Find where the given text appears and provide that cell's center as (X, Y) coordinate. 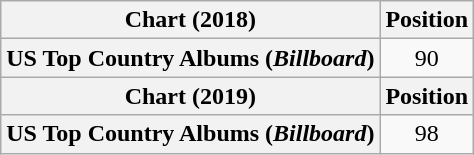
Chart (2019) (190, 96)
98 (427, 134)
Chart (2018) (190, 20)
90 (427, 58)
